Return the (x, y) coordinate for the center point of the cell that contains the specified text.  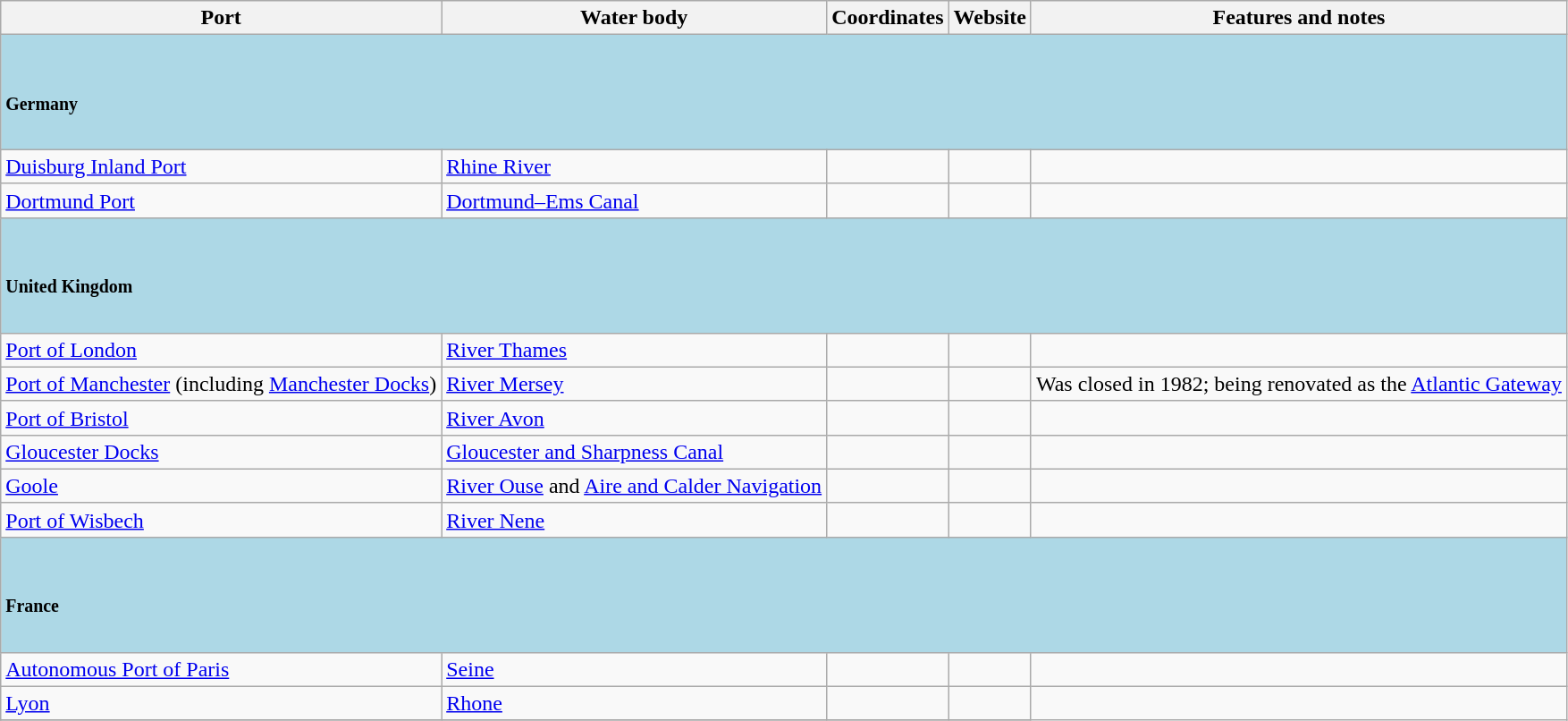
Rhine River (635, 166)
Gloucester and Sharpness Canal (635, 452)
Port of Manchester (including Manchester Docks) (222, 384)
Water body (635, 18)
Gloucester Docks (222, 452)
Port of London (222, 350)
Goole (222, 486)
Website (990, 18)
Features and notes (1298, 18)
France (784, 594)
Dortmund Port (222, 200)
Was closed in 1982; being renovated as the Atlantic Gateway (1298, 384)
River Ouse and Aire and Calder Navigation (635, 486)
Rhone (635, 703)
United Kingdom (784, 276)
Port of Bristol (222, 418)
Germany (784, 93)
Dortmund–Ems Canal (635, 200)
Duisburg Inland Port (222, 166)
River Mersey (635, 384)
River Avon (635, 418)
River Thames (635, 350)
Coordinates (888, 18)
Port (222, 18)
Port of Wisbech (222, 520)
Autonomous Port of Paris (222, 669)
River Nene (635, 520)
Seine (635, 669)
Lyon (222, 703)
